Find where the given text appears and provide that cell's center as (X, Y) coordinate. 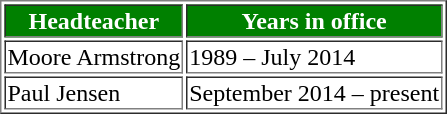
1989 – July 2014 (314, 56)
Paul Jensen (94, 92)
Moore Armstrong (94, 56)
Years in office (314, 20)
Headteacher (94, 20)
September 2014 – present (314, 92)
